Output the (X, Y) coordinate of the center of the cell containing the given text.  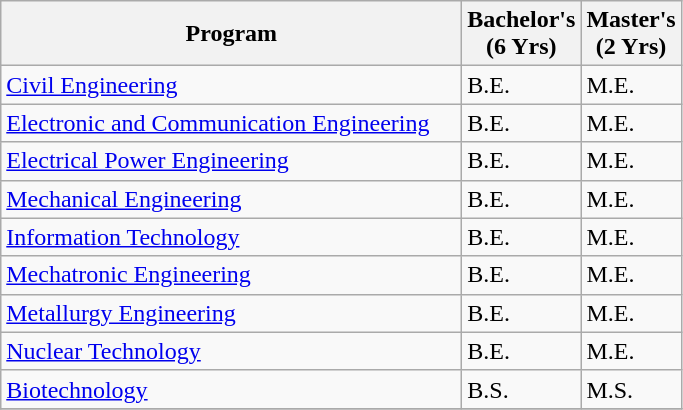
Program (232, 34)
Information Technology (232, 237)
Metallurgy Engineering (232, 313)
Civil Engineering (232, 85)
Master's (2 Yrs) (631, 34)
Mechanical Engineering (232, 199)
Mechatronic Engineering (232, 275)
B.S. (522, 389)
Electronic and Communication Engineering (232, 123)
M.S. (631, 389)
Biotechnology (232, 389)
Bachelor's (6 Yrs) (522, 34)
Electrical Power Engineering (232, 161)
Nuclear Technology (232, 351)
